Search for the cell housing the specified text and yield its [x, y] center coordinate. 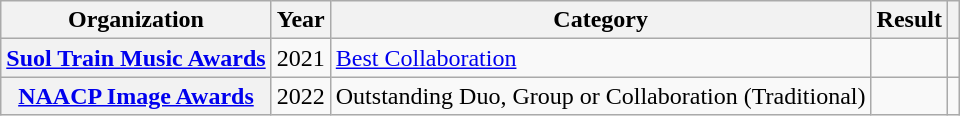
Category [600, 20]
NAACP Image Awards [136, 96]
2022 [300, 96]
Result [909, 20]
Outstanding Duo, Group or Collaboration (Traditional) [600, 96]
Organization [136, 20]
Suol Train Music Awards [136, 58]
Year [300, 20]
2021 [300, 58]
Best Collaboration [600, 58]
